Identify which cell holds the provided text, then report its (x, y) central coordinate. 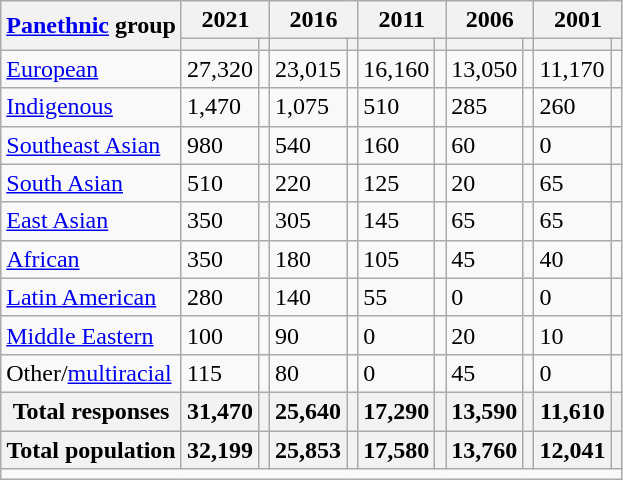
11,170 (572, 69)
12,041 (572, 449)
145 (396, 221)
31,470 (220, 411)
40 (572, 259)
13,590 (484, 411)
180 (308, 259)
2006 (490, 20)
100 (220, 335)
105 (396, 259)
African (92, 259)
25,853 (308, 449)
32,199 (220, 449)
540 (308, 145)
Southeast Asian (92, 145)
16,160 (396, 69)
60 (484, 145)
10 (572, 335)
13,760 (484, 449)
27,320 (220, 69)
East Asian (92, 221)
17,580 (396, 449)
South Asian (92, 183)
Total responses (92, 411)
280 (220, 297)
25,640 (308, 411)
23,015 (308, 69)
125 (396, 183)
2011 (402, 20)
140 (308, 297)
Indigenous (92, 107)
115 (220, 373)
1,075 (308, 107)
55 (396, 297)
305 (308, 221)
260 (572, 107)
17,290 (396, 411)
Middle Eastern (92, 335)
980 (220, 145)
1,470 (220, 107)
220 (308, 183)
Latin American (92, 297)
Total population (92, 449)
2021 (225, 20)
90 (308, 335)
Panethnic group (92, 26)
2001 (578, 20)
2016 (314, 20)
Other/multiracial (92, 373)
13,050 (484, 69)
80 (308, 373)
285 (484, 107)
160 (396, 145)
European (92, 69)
11,610 (572, 411)
